Output the (X, Y) coordinate of the center of the cell containing the given text.  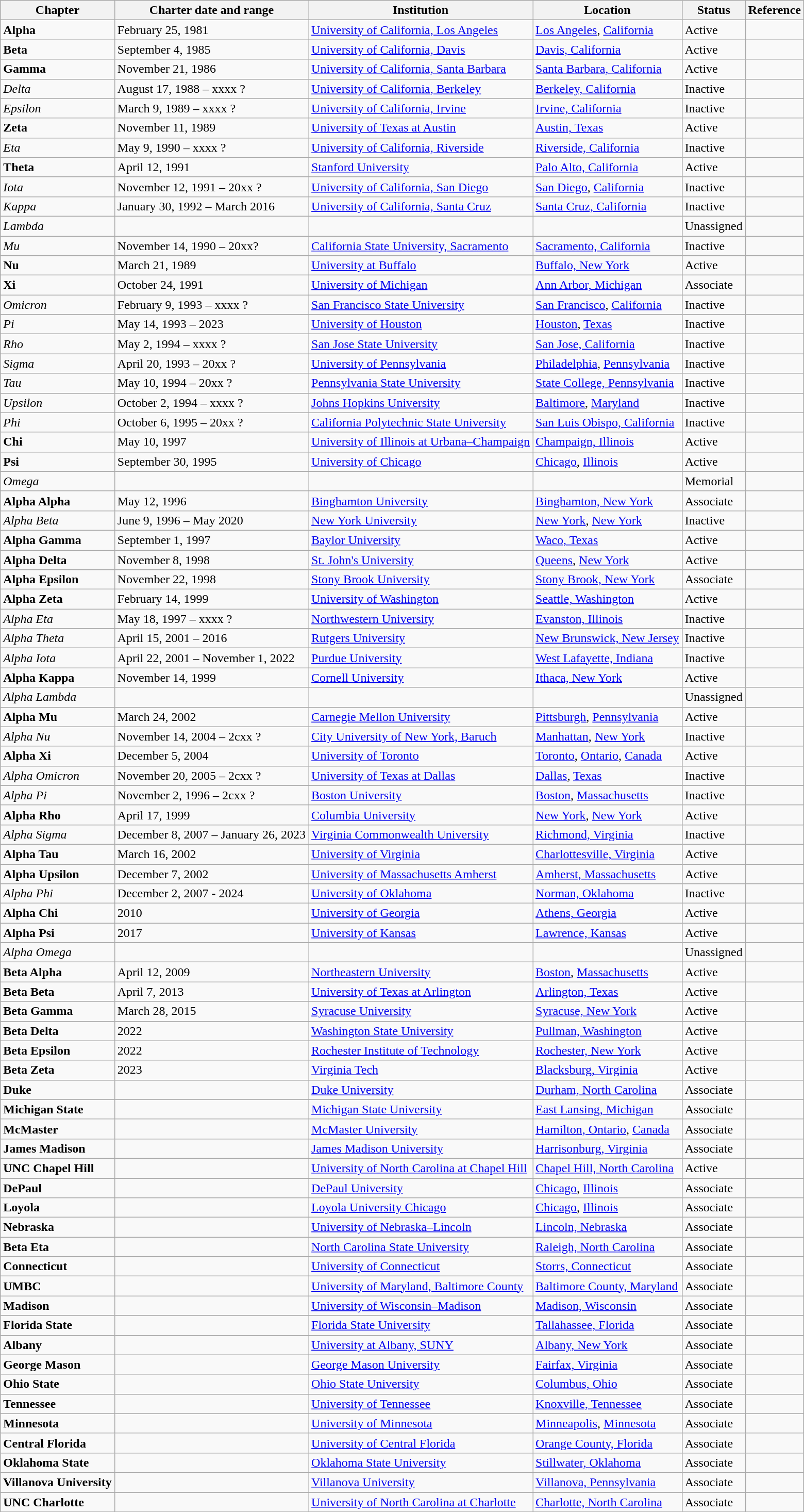
May 18, 1997 – xxxx ? (211, 619)
Pennsylvania State University (421, 383)
Florida State University (421, 1325)
Santa Barbara, California (608, 69)
Lawrence, Kansas (608, 933)
December 2, 2007 - 2024 (211, 894)
May 10, 1997 (211, 442)
University of North Carolina at Chapel Hill (421, 1168)
University of Georgia (421, 913)
Richmond, Virginia (608, 834)
Purdue University (421, 658)
March 9, 1989 – xxxx ? (211, 108)
Baltimore, Maryland (608, 403)
September 4, 1985 (211, 50)
October 24, 1991 (211, 285)
Los Angeles, California (608, 30)
University of Houston (421, 324)
Rochester, New York (608, 1050)
Ann Arbor, Michigan (608, 285)
Baylor University (421, 540)
Central Florida (58, 1443)
University of Minnesota (421, 1423)
Beta Delta (58, 1031)
New Brunswick, New Jersey (608, 638)
Alpha Nu (58, 736)
November 11, 1989 (211, 128)
University of Central Florida (421, 1443)
Psi (58, 462)
Oklahoma State University (421, 1462)
Knoxville, Tennessee (608, 1404)
North Carolina State University (421, 1247)
Alpha Phi (58, 894)
November 8, 1998 (211, 560)
September 30, 1995 (211, 462)
Norman, Oklahoma (608, 894)
May 2, 1994 – xxxx ? (211, 344)
University of Kansas (421, 933)
DePaul (58, 1188)
Alpha Gamma (58, 540)
Phi (58, 422)
University at Albany, SUNY (421, 1345)
State College, Pennsylvania (608, 383)
Alpha Epsilon (58, 580)
Pi (58, 324)
George Mason University (421, 1365)
Albany, New York (608, 1345)
February 14, 1999 (211, 599)
Beta Alpha (58, 972)
Loyola University Chicago (421, 1208)
2010 (211, 913)
Chapter (58, 10)
San Jose State University (421, 344)
Chi (58, 442)
April 20, 1993 – 20xx ? (211, 364)
University of Virginia (421, 854)
Alpha Omega (58, 952)
Alpha Lambda (58, 697)
May 10, 1994 – 20xx ? (211, 383)
Athens, Georgia (608, 913)
Carnegie Mellon University (421, 717)
April 15, 2001 – 2016 (211, 638)
Queens, New York (608, 560)
Berkeley, California (608, 89)
2017 (211, 933)
Arlington, Texas (608, 992)
Alpha Sigma (58, 834)
December 5, 2004 (211, 756)
Stony Brook, New York (608, 580)
Status (713, 10)
Alpha Beta (58, 520)
University of Maryland, Baltimore County (421, 1286)
University of Texas at Arlington (421, 992)
April 12, 2009 (211, 972)
Philadelphia, Pennsylvania (608, 364)
UNC Chapel Hill (58, 1168)
February 9, 1993 – xxxx ? (211, 305)
Hamilton, Ontario, Canada (608, 1129)
Alpha Theta (58, 638)
April 17, 1999 (211, 815)
Manhattan, New York (608, 736)
University of Tennessee (421, 1404)
Sigma (58, 364)
Alpha Pi (58, 795)
Syracuse, New York (608, 1011)
Nebraska (58, 1227)
Alpha Chi (58, 913)
Omega (58, 481)
San Francisco, California (608, 305)
Columbus, Ohio (608, 1384)
Davis, California (608, 50)
Champaign, Illinois (608, 442)
East Lansing, Michigan (608, 1109)
October 2, 1994 – xxxx ? (211, 403)
Tennessee (58, 1404)
University of California, Santa Cruz (421, 206)
Baltimore County, Maryland (608, 1286)
University of Nebraska–Lincoln (421, 1227)
Gamma (58, 69)
November 2, 1996 – 2cxx ? (211, 795)
Minnesota (58, 1423)
Austin, Texas (608, 128)
Alpha Omicron (58, 776)
Alpha Xi (58, 756)
Blacksburg, Virginia (608, 1070)
Northwestern University (421, 619)
Palo Alto, California (608, 167)
May 12, 1996 (211, 501)
Virginia Tech (421, 1070)
March 24, 2002 (211, 717)
University of Oklahoma (421, 894)
Irvine, California (608, 108)
Boston University (421, 795)
Mu (58, 246)
April 22, 2001 – November 1, 2022 (211, 658)
Upsilon (58, 403)
Alpha Rho (58, 815)
Alpha (58, 30)
Zeta (58, 128)
Virginia Commonwealth University (421, 834)
San Jose, California (608, 344)
November 14, 2004 – 2cxx ? (211, 736)
University of Connecticut (421, 1267)
Houston, Texas (608, 324)
Duke University (421, 1090)
Charlottesville, Virginia (608, 854)
San Francisco State University (421, 305)
University of Wisconsin–Madison (421, 1306)
Chapel Hill, North Carolina (608, 1168)
Ithaca, New York (608, 678)
March 28, 2015 (211, 1011)
Columbia University (421, 815)
Alpha Delta (58, 560)
McMaster (58, 1129)
Alpha Psi (58, 933)
Buffalo, New York (608, 266)
Alpha Kappa (58, 678)
University of Texas at Austin (421, 128)
Amherst, Massachusetts (608, 874)
Alpha Alpha (58, 501)
Tallahassee, Florida (608, 1325)
California Polytechnic State University (421, 422)
Beta Beta (58, 992)
Madison, Wisconsin (608, 1306)
March 16, 2002 (211, 854)
Omicron (58, 305)
Madison (58, 1306)
UNC Charlotte (58, 1502)
West Lafayette, Indiana (608, 658)
San Diego, California (608, 187)
Nu (58, 266)
April 7, 2013 (211, 992)
Villanova, Pennsylvania (608, 1482)
Duke (58, 1090)
Rho (58, 344)
Northeastern University (421, 972)
May 9, 1990 – xxxx ? (211, 147)
June 9, 1996 – May 2020 (211, 520)
Fairfax, Virginia (608, 1365)
University of California, Irvine (421, 108)
Memorial (713, 481)
City University of New York, Baruch (421, 736)
Tau (58, 383)
University of California, Los Angeles (421, 30)
New York University (421, 520)
University of California, Davis (421, 50)
March 21, 1989 (211, 266)
Pullman, Washington (608, 1031)
University of Illinois at Urbana–Champaign (421, 442)
September 1, 1997 (211, 540)
Beta Epsilon (58, 1050)
University of California, Santa Barbara (421, 69)
Minneapolis, Minnesota (608, 1423)
Johns Hopkins University (421, 403)
Alpha Zeta (58, 599)
February 25, 1981 (211, 30)
Connecticut (58, 1267)
University of Chicago (421, 462)
Florida State (58, 1325)
UMBC (58, 1286)
Theta (58, 167)
Xi (58, 285)
Rochester Institute of Technology (421, 1050)
Stillwater, Oklahoma (608, 1462)
Orange County, Florida (608, 1443)
Reference (774, 10)
University of Washington (421, 599)
San Luis Obispo, California (608, 422)
Kappa (58, 206)
Michigan State (58, 1109)
Cornell University (421, 678)
October 6, 1995 – 20xx ? (211, 422)
George Mason (58, 1365)
Storrs, Connecticut (608, 1267)
Location (608, 10)
Iota (58, 187)
Waco, Texas (608, 540)
Stanford University (421, 167)
Charter date and range (211, 10)
Pittsburgh, Pennsylvania (608, 717)
Beta Eta (58, 1247)
University of North Carolina at Charlotte (421, 1502)
California State University, Sacramento (421, 246)
Santa Cruz, California (608, 206)
University of California, Berkeley (421, 89)
Sacramento, California (608, 246)
November 12, 1991 – 20xx ? (211, 187)
University of Michigan (421, 285)
Riverside, California (608, 147)
Toronto, Ontario, Canada (608, 756)
December 7, 2002 (211, 874)
Alpha Mu (58, 717)
Ohio State University (421, 1384)
April 12, 1991 (211, 167)
University of California, Riverside (421, 147)
Stony Brook University (421, 580)
November 21, 1986 (211, 69)
November 22, 1998 (211, 580)
2023 (211, 1070)
University at Buffalo (421, 266)
Dallas, Texas (608, 776)
University of Pennsylvania (421, 364)
Beta Gamma (58, 1011)
Charlotte, North Carolina (608, 1502)
University of California, San Diego (421, 187)
McMaster University (421, 1129)
University of Massachusetts Amherst (421, 874)
Evanston, Illinois (608, 619)
November 20, 2005 – 2cxx ? (211, 776)
University of Toronto (421, 756)
University of Texas at Dallas (421, 776)
November 14, 1990 – 20xx? (211, 246)
Beta Zeta (58, 1070)
May 14, 1993 – 2023 (211, 324)
Delta (58, 89)
Lambda (58, 226)
Durham, North Carolina (608, 1090)
November 14, 1999 (211, 678)
Michigan State University (421, 1109)
Alpha Upsilon (58, 874)
Harrisonburg, Virginia (608, 1148)
Alpha Eta (58, 619)
Binghamton, New York (608, 501)
Alpha Tau (58, 854)
Lincoln, Nebraska (608, 1227)
Eta (58, 147)
Oklahoma State (58, 1462)
DePaul University (421, 1188)
Raleigh, North Carolina (608, 1247)
December 8, 2007 – January 26, 2023 (211, 834)
James Madison University (421, 1148)
St. John's University (421, 560)
Beta (58, 50)
Epsilon (58, 108)
Seattle, Washington (608, 599)
Rutgers University (421, 638)
James Madison (58, 1148)
Alpha Iota (58, 658)
August 17, 1988 – xxxx ? (211, 89)
Institution (421, 10)
Syracuse University (421, 1011)
January 30, 1992 – March 2016 (211, 206)
Loyola (58, 1208)
Albany (58, 1345)
Binghamton University (421, 501)
Washington State University (421, 1031)
Ohio State (58, 1384)
